Search for the cell housing the specified text and yield its [X, Y] center coordinate. 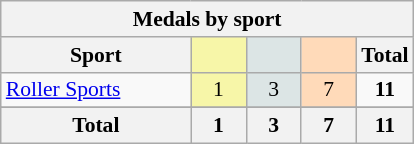
Roller Sports [96, 90]
Medals by sport [208, 19]
Sport [96, 55]
